Output the [x, y] coordinate of the center of the cell containing the given text.  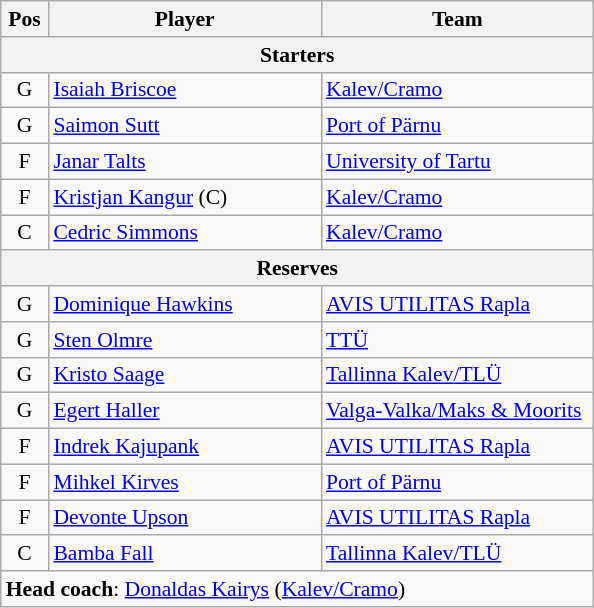
Head coach: Donaldas Kairys (Kalev/Cramo) [298, 589]
Saimon Sutt [184, 126]
Bamba Fall [184, 554]
Team [458, 19]
Dominique Hawkins [184, 304]
Mihkel Kirves [184, 482]
Starters [298, 55]
Indrek Kajupank [184, 447]
Isaiah Briscoe [184, 90]
Player [184, 19]
Kristo Saage [184, 375]
Janar Talts [184, 162]
Cedric Simmons [184, 233]
Pos [25, 19]
Sten Olmre [184, 340]
Kristjan Kangur (C) [184, 197]
Reserves [298, 269]
TTÜ [458, 340]
University of Tartu [458, 162]
Egert Haller [184, 411]
Valga-Valka/Maks & Moorits [458, 411]
Devonte Upson [184, 518]
